Search for the cell housing the specified text and yield its [X, Y] center coordinate. 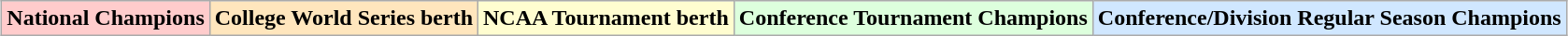
NCAA Tournament berth [606, 18]
Conference/Division Regular Season Champions [1329, 18]
Conference Tournament Champions [913, 18]
College World Series berth [344, 18]
National Champions [106, 18]
